Locate the cell with the specified text and output its (x, y) center coordinate. 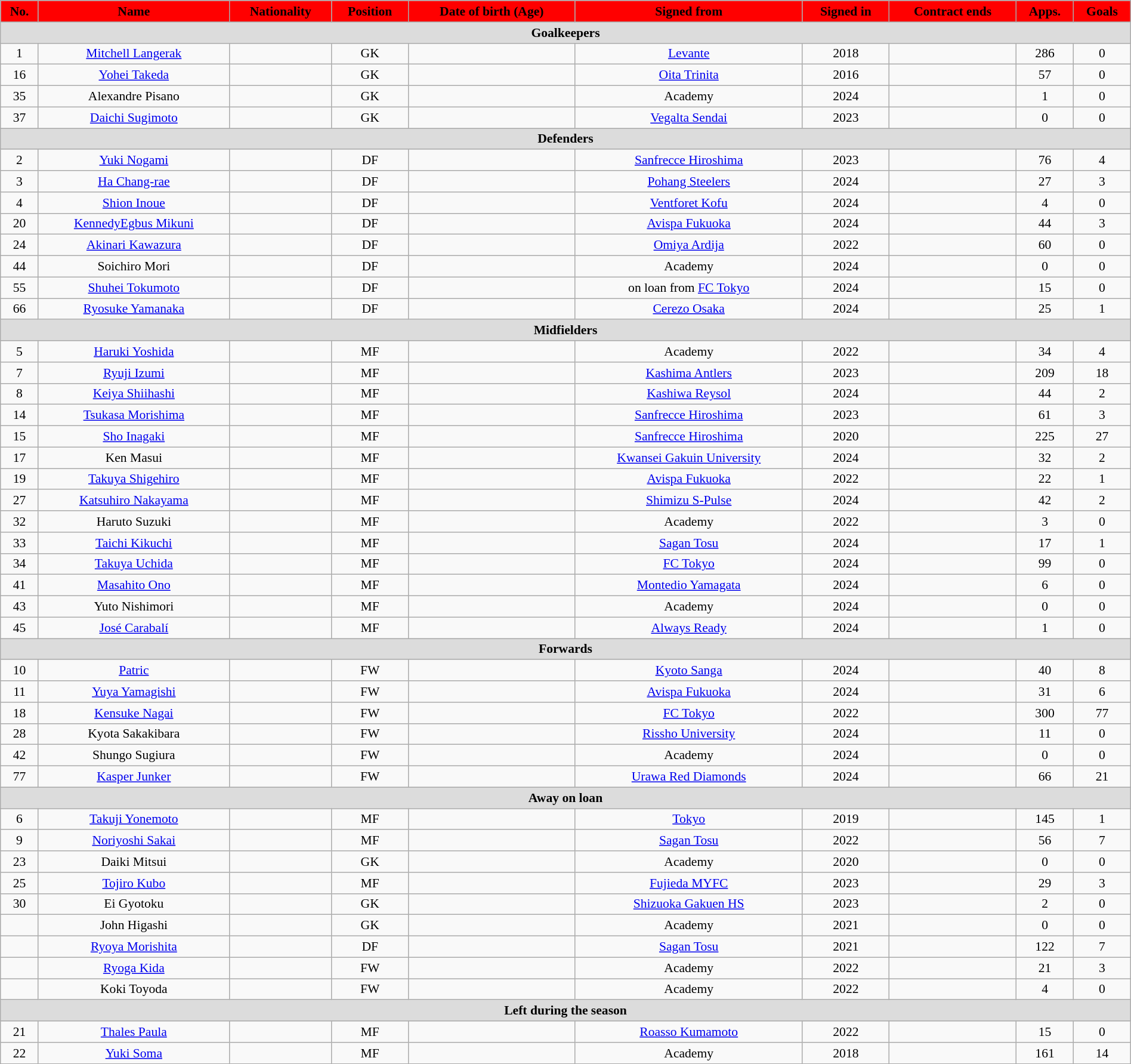
Koki Toyoda (134, 989)
Date of birth (Age) (492, 11)
31 (1045, 692)
Kasper Junker (134, 777)
Takuya Uchida (134, 564)
Position (370, 11)
KennedyEgbus Mikuni (134, 224)
Daichi Sugimoto (134, 118)
Masahito Ono (134, 585)
Roasso Kumamoto (688, 1032)
35 (20, 97)
Shungo Sugiura (134, 755)
37 (20, 118)
Fujieda MYFC (688, 883)
Thales Paula (134, 1032)
Defenders (565, 139)
Kashima Antlers (688, 373)
Haruto Suzuki (134, 522)
45 (20, 628)
Kyoto Sanga (688, 671)
122 (1045, 947)
Yuki Nogami (134, 161)
Kwansei Gakuin University (688, 458)
Keiya Shiihashi (134, 394)
30 (20, 904)
on loan from FC Tokyo (688, 288)
Vegalta Sendai (688, 118)
Kensuke Nagai (134, 713)
Pohang Steelers (688, 181)
76 (1045, 161)
Tojiro Kubo (134, 883)
Yuya Yamagishi (134, 692)
José Carabalí (134, 628)
Kyota Sakakibara (134, 734)
Oita Trinita (688, 75)
Signed from (688, 11)
Levante (688, 54)
61 (1045, 415)
Shizuoka Gakuen HS (688, 904)
Contract ends (953, 11)
Midfielders (565, 331)
Cerezo Osaka (688, 309)
99 (1045, 564)
33 (20, 543)
Always Ready (688, 628)
Yuto Nishimori (134, 607)
Ryosuke Yamanaka (134, 309)
Tokyo (688, 819)
28 (20, 734)
Takuji Yonemoto (134, 819)
Taichi Kikuchi (134, 543)
Katsuhiro Nakayama (134, 501)
20 (20, 224)
Ryoya Morishita (134, 947)
Goals (1102, 11)
Urawa Red Diamonds (688, 777)
Omiya Ardija (688, 245)
Ei Gyotoku (134, 904)
56 (1045, 841)
23 (20, 862)
2016 (846, 75)
Yuki Soma (134, 1053)
Apps. (1045, 11)
Yohei Takeda (134, 75)
5 (20, 351)
Signed in (846, 11)
Daiki Mitsui (134, 862)
57 (1045, 75)
43 (20, 607)
41 (20, 585)
Haruki Yoshida (134, 351)
Akinari Kawazura (134, 245)
Ryuji Izumi (134, 373)
Rissho University (688, 734)
Goalkeepers (565, 33)
No. (20, 11)
Kashiwa Reysol (688, 394)
225 (1045, 437)
Soichiro Mori (134, 267)
Shuhei Tokumoto (134, 288)
Nationality (280, 11)
300 (1045, 713)
16 (20, 75)
145 (1045, 819)
John Higashi (134, 926)
Tsukasa Morishima (134, 415)
209 (1045, 373)
60 (1045, 245)
Ryoga Kida (134, 968)
161 (1045, 1053)
Shion Inoue (134, 203)
Ha Chang-rae (134, 181)
Name (134, 11)
29 (1045, 883)
Shimizu S-Pulse (688, 501)
Mitchell Langerak (134, 54)
40 (1045, 671)
Ventforet Kofu (688, 203)
286 (1045, 54)
9 (20, 841)
Patric (134, 671)
19 (20, 479)
Left during the season (565, 1011)
Noriyoshi Sakai (134, 841)
Montedio Yamagata (688, 585)
Ken Masui (134, 458)
10 (20, 671)
Alexandre Pisano (134, 97)
2019 (846, 819)
Takuya Shigehiro (134, 479)
24 (20, 245)
Away on loan (565, 798)
Sho Inagaki (134, 437)
Forwards (565, 649)
55 (20, 288)
